Find where the given text appears and provide that cell's center as (X, Y) coordinate. 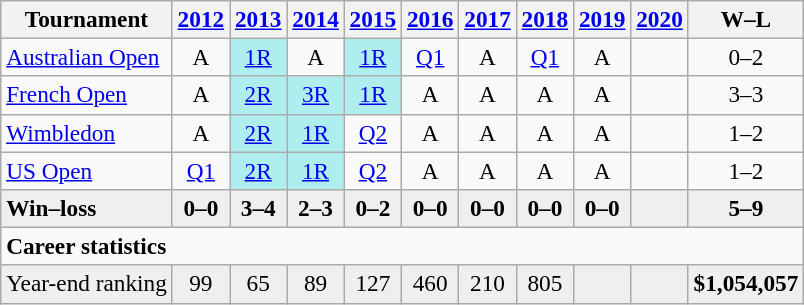
Wimbledon (86, 133)
2–3 (316, 208)
127 (372, 284)
210 (488, 284)
Tournament (86, 19)
2016 (430, 19)
2018 (544, 19)
US Open (86, 170)
2013 (258, 19)
2015 (372, 19)
$1,054,057 (746, 284)
Year-end ranking (86, 284)
65 (258, 284)
2012 (200, 19)
5–9 (746, 208)
Career statistics (402, 246)
3–4 (258, 208)
W–L (746, 19)
2014 (316, 19)
2017 (488, 19)
99 (200, 284)
2019 (602, 19)
805 (544, 284)
French Open (86, 95)
Australian Open (86, 57)
460 (430, 284)
Win–loss (86, 208)
3–3 (746, 95)
2020 (660, 19)
3R (316, 95)
89 (316, 284)
